Provide the (X, Y) coordinate of the cell's center where the given text is located.  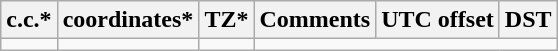
coordinates* (128, 20)
DST (528, 20)
UTC offset (438, 20)
TZ* (226, 20)
Comments (315, 20)
c.c.* (29, 20)
